Find where the given text appears and provide that cell's center as [x, y] coordinate. 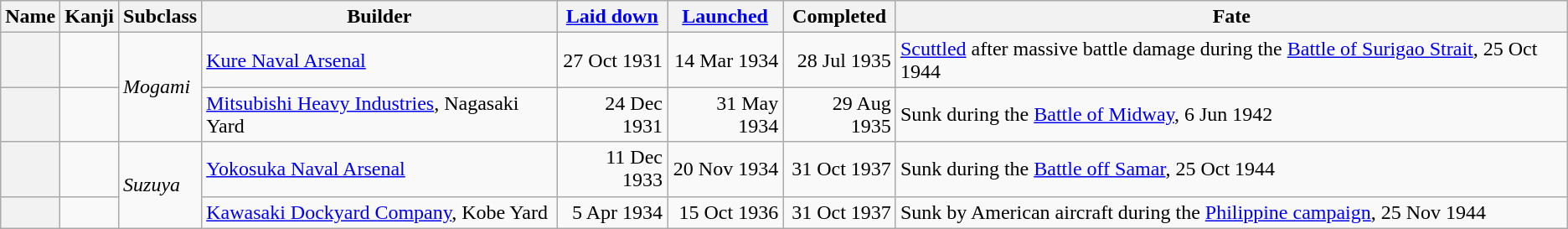
20 Nov 1934 [725, 169]
15 Oct 1936 [725, 212]
Scuttled after massive battle damage during the Battle of Surigao Strait, 25 Oct 1944 [1231, 60]
31 May 1934 [725, 114]
Sunk by American aircraft during the Philippine campaign, 25 Nov 1944 [1231, 212]
Mitsubishi Heavy Industries, Nagasaki Yard [379, 114]
Builder [379, 17]
27 Oct 1931 [611, 60]
28 Jul 1935 [839, 60]
Mogami [161, 87]
Fate [1231, 17]
Launched [725, 17]
5 Apr 1934 [611, 212]
Subclass [161, 17]
Suzuya [161, 185]
Kure Naval Arsenal [379, 60]
Yokosuka Naval Arsenal [379, 169]
Sunk during the Battle off Samar, 25 Oct 1944 [1231, 169]
Kawasaki Dockyard Company, Kobe Yard [379, 212]
Sunk during the Battle of Midway, 6 Jun 1942 [1231, 114]
Name [30, 17]
Laid down [611, 17]
24 Dec 1931 [611, 114]
29 Aug 1935 [839, 114]
Completed [839, 17]
11 Dec 1933 [611, 169]
14 Mar 1934 [725, 60]
Kanji [90, 17]
